Locate the cell with the specified text and output its [X, Y] center coordinate. 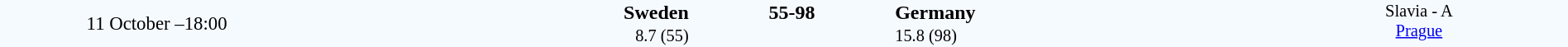
15.8 (98) [1082, 36]
Slavia - A Prague [1419, 23]
Germany [1082, 12]
11 October –18:00 [157, 23]
Sweden [501, 12]
8.7 (55) [501, 36]
55-98 [791, 12]
